Return [x, y] of the center of cell containing provided text 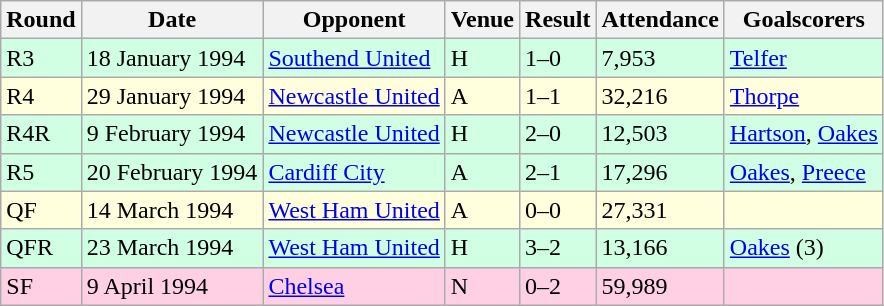
Oakes (3) [804, 248]
N [482, 286]
17,296 [660, 172]
Southend United [354, 58]
Cardiff City [354, 172]
29 January 1994 [172, 96]
2–1 [558, 172]
R4 [41, 96]
Oakes, Preece [804, 172]
Chelsea [354, 286]
QF [41, 210]
Goalscorers [804, 20]
14 March 1994 [172, 210]
3–2 [558, 248]
59,989 [660, 286]
18 January 1994 [172, 58]
2–0 [558, 134]
23 March 1994 [172, 248]
R4R [41, 134]
Venue [482, 20]
32,216 [660, 96]
9 April 1994 [172, 286]
SF [41, 286]
0–2 [558, 286]
12,503 [660, 134]
13,166 [660, 248]
R3 [41, 58]
20 February 1994 [172, 172]
Telfer [804, 58]
Round [41, 20]
R5 [41, 172]
9 February 1994 [172, 134]
1–1 [558, 96]
Date [172, 20]
Attendance [660, 20]
Hartson, Oakes [804, 134]
Opponent [354, 20]
QFR [41, 248]
7,953 [660, 58]
27,331 [660, 210]
1–0 [558, 58]
Result [558, 20]
0–0 [558, 210]
Thorpe [804, 96]
